Locate the cell with the specified text and output its (x, y) center coordinate. 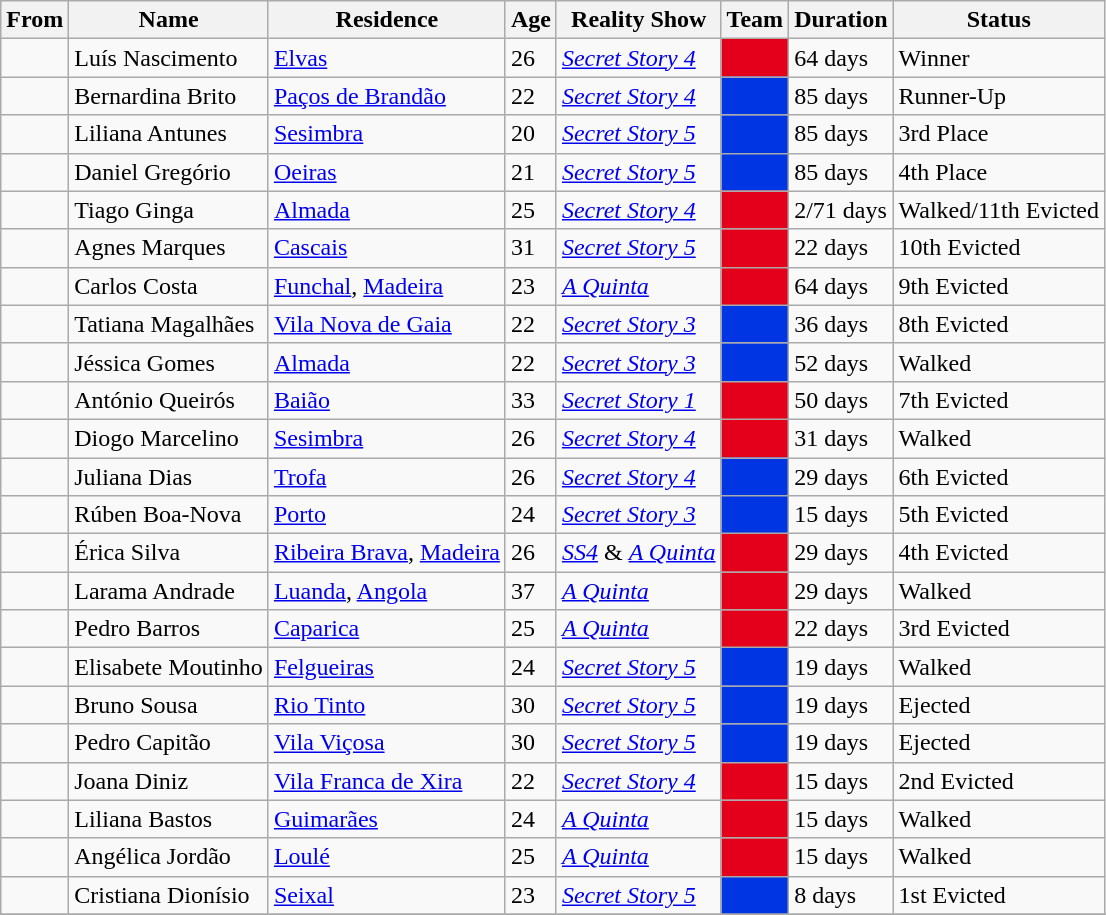
4th Place (999, 172)
9th Evicted (999, 286)
1st Evicted (999, 895)
Seixal (386, 895)
31 (530, 248)
Residence (386, 20)
Team (755, 20)
36 days (841, 324)
Reality Show (638, 20)
Guimarães (386, 819)
Agnes Marques (169, 248)
Liliana Bastos (169, 819)
5th Evicted (999, 515)
Cristiana Dionísio (169, 895)
Felgueiras (386, 667)
37 (530, 591)
Duration (841, 20)
Trofa (386, 477)
10th Evicted (999, 248)
Juliana Dias (169, 477)
Vila Nova de Gaia (386, 324)
Pedro Barros (169, 629)
Angélica Jordão (169, 857)
Daniel Gregório (169, 172)
Liliana Antunes (169, 134)
Vila Viçosa (386, 743)
Luanda, Angola (386, 591)
4th Evicted (999, 553)
7th Evicted (999, 400)
From (35, 20)
Runner-Up (999, 96)
Winner (999, 58)
Walked/11th Evicted (999, 210)
Tiago Ginga (169, 210)
50 days (841, 400)
António Queirós (169, 400)
Age (530, 20)
Oeiras (386, 172)
Secret Story 1 (638, 400)
Caparica (386, 629)
Funchal, Madeira (386, 286)
Status (999, 20)
52 days (841, 362)
Diogo Marcelino (169, 438)
SS4 & A Quinta (638, 553)
Porto (386, 515)
Bruno Sousa (169, 705)
Bernardina Brito (169, 96)
Vila Franca de Xira (386, 781)
Rúben Boa-Nova (169, 515)
3rd Place (999, 134)
Cascais (386, 248)
Tatiana Magalhães (169, 324)
Paços de Brandão (386, 96)
Elisabete Moutinho (169, 667)
Ribeira Brava, Madeira (386, 553)
2/71 days (841, 210)
Larama Andrade (169, 591)
8 days (841, 895)
Joana Diniz (169, 781)
2nd Evicted (999, 781)
6th Evicted (999, 477)
3rd Evicted (999, 629)
31 days (841, 438)
21 (530, 172)
Baião (386, 400)
20 (530, 134)
Érica Silva (169, 553)
Carlos Costa (169, 286)
33 (530, 400)
8th Evicted (999, 324)
Rio Tinto (386, 705)
Name (169, 20)
Luís Nascimento (169, 58)
Loulé (386, 857)
Pedro Capitão (169, 743)
Elvas (386, 58)
Jéssica Gomes (169, 362)
